Search for the cell housing the specified text and yield its (x, y) center coordinate. 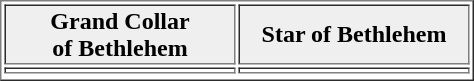
Grand Collarof Bethlehem (120, 34)
Star of Bethlehem (354, 34)
